Output the (x, y) coordinate of the center of the cell containing the given text.  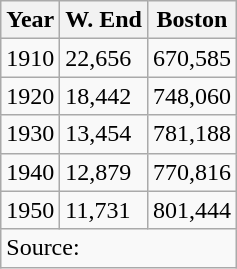
1920 (30, 96)
Year (30, 20)
Source: (119, 248)
18,442 (104, 96)
13,454 (104, 134)
1940 (30, 172)
W. End (104, 20)
801,444 (192, 210)
1930 (30, 134)
22,656 (104, 58)
1950 (30, 210)
781,188 (192, 134)
1910 (30, 58)
748,060 (192, 96)
Boston (192, 20)
770,816 (192, 172)
11,731 (104, 210)
12,879 (104, 172)
670,585 (192, 58)
